Find where the given text appears and provide that cell's center as (x, y) coordinate. 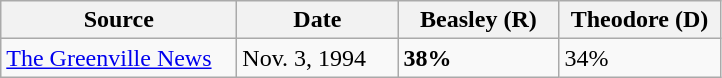
The Greenville News (119, 58)
Source (119, 20)
Date (318, 20)
Beasley (R) (478, 20)
Theodore (D) (640, 20)
34% (640, 58)
38% (478, 58)
Nov. 3, 1994 (318, 58)
